Capture the cell that displays the provided text and extract its (x, y) central coordinate. 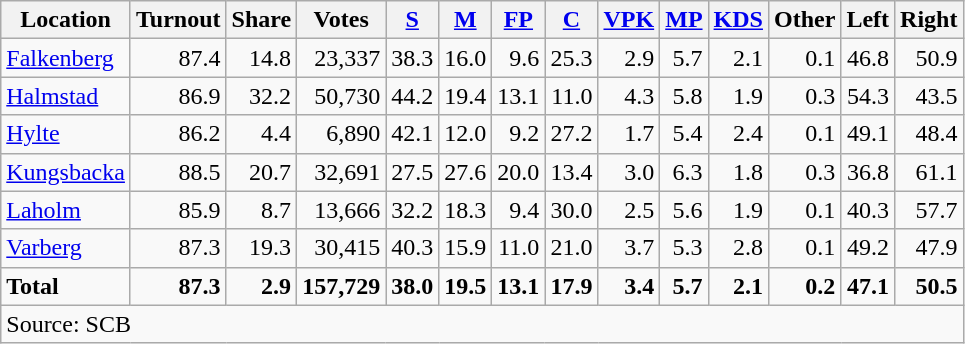
Right (929, 20)
6.3 (684, 172)
C (572, 20)
27.5 (412, 172)
86.9 (178, 96)
19.5 (466, 286)
12.0 (466, 134)
49.2 (868, 248)
42.1 (412, 134)
32,691 (342, 172)
Source: SCB (482, 324)
5.4 (684, 134)
3.0 (629, 172)
23,337 (342, 58)
86.2 (178, 134)
0.2 (804, 286)
1.8 (738, 172)
2.8 (738, 248)
6,890 (342, 134)
16.0 (466, 58)
14.8 (262, 58)
88.5 (178, 172)
38.0 (412, 286)
2.5 (629, 210)
5.3 (684, 248)
3.7 (629, 248)
Total (66, 286)
157,729 (342, 286)
9.4 (518, 210)
43.5 (929, 96)
15.9 (466, 248)
36.8 (868, 172)
3.4 (629, 286)
Turnout (178, 20)
19.3 (262, 248)
VPK (629, 20)
1.7 (629, 134)
19.4 (466, 96)
48.4 (929, 134)
Halmstad (66, 96)
21.0 (572, 248)
13.4 (572, 172)
M (466, 20)
5.6 (684, 210)
4.3 (629, 96)
87.4 (178, 58)
Left (868, 20)
50,730 (342, 96)
Falkenberg (66, 58)
46.8 (868, 58)
4.4 (262, 134)
2.4 (738, 134)
47.1 (868, 286)
Location (66, 20)
38.3 (412, 58)
57.7 (929, 210)
Share (262, 20)
49.1 (868, 134)
44.2 (412, 96)
FP (518, 20)
Hylte (66, 134)
9.6 (518, 58)
13,666 (342, 210)
Other (804, 20)
50.5 (929, 286)
Varberg (66, 248)
50.9 (929, 58)
30,415 (342, 248)
Votes (342, 20)
S (412, 20)
25.3 (572, 58)
27.6 (466, 172)
85.9 (178, 210)
MP (684, 20)
27.2 (572, 134)
20.0 (518, 172)
Laholm (66, 210)
17.9 (572, 286)
30.0 (572, 210)
20.7 (262, 172)
9.2 (518, 134)
8.7 (262, 210)
Kungsbacka (66, 172)
61.1 (929, 172)
54.3 (868, 96)
18.3 (466, 210)
KDS (738, 20)
5.8 (684, 96)
47.9 (929, 248)
